Extract the (x, y) coordinate from the center of the cell holding the provided text.  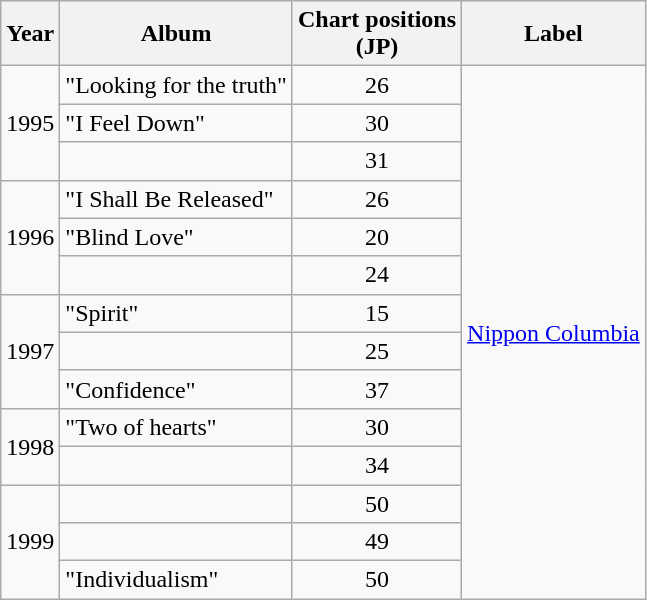
Album (176, 34)
31 (376, 161)
1998 (30, 446)
"Two of hearts" (176, 427)
"I Shall Be Released" (176, 199)
"Confidence" (176, 389)
15 (376, 313)
Nippon Columbia (554, 332)
25 (376, 351)
"Individualism" (176, 580)
"Blind Love" (176, 237)
Year (30, 34)
Chart positions(JP) (376, 34)
20 (376, 237)
1995 (30, 123)
"Spirit" (176, 313)
34 (376, 465)
24 (376, 275)
1997 (30, 351)
Label (554, 34)
37 (376, 389)
49 (376, 542)
1996 (30, 237)
1999 (30, 541)
"I Feel Down" (176, 123)
"Looking for the truth" (176, 85)
